Find where the given text appears and provide that cell's center as [x, y] coordinate. 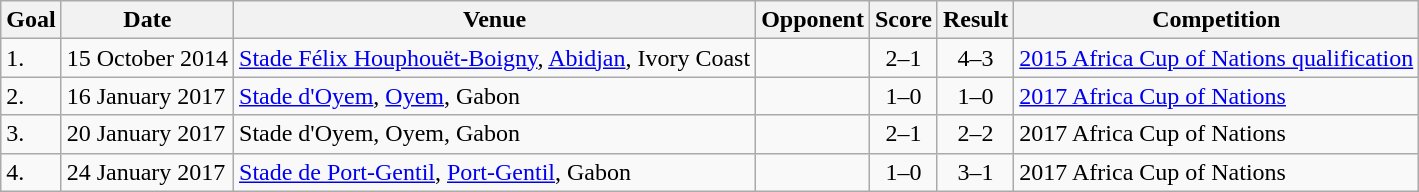
Competition [1216, 20]
1. [31, 58]
3–1 [975, 172]
Stade Félix Houphouët-Boigny, Abidjan, Ivory Coast [495, 58]
Score [903, 20]
2–2 [975, 134]
Stade de Port-Gentil, Port-Gentil, Gabon [495, 172]
Result [975, 20]
Goal [31, 20]
3. [31, 134]
15 October 2014 [147, 58]
Date [147, 20]
2. [31, 96]
Opponent [813, 20]
4. [31, 172]
24 January 2017 [147, 172]
Venue [495, 20]
16 January 2017 [147, 96]
2015 Africa Cup of Nations qualification [1216, 58]
4–3 [975, 58]
20 January 2017 [147, 134]
